Provide the (X, Y) coordinate of the cell's center where the given text is located.  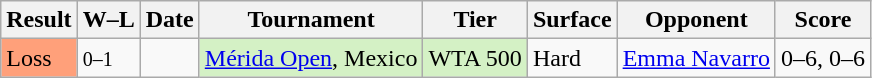
W–L (108, 20)
WTA 500 (475, 58)
Emma Navarro (696, 58)
Score (822, 20)
Tournament (311, 20)
Mérida Open, Mexico (311, 58)
Hard (572, 58)
Tier (475, 20)
Surface (572, 20)
0–6, 0–6 (822, 58)
Opponent (696, 20)
Result (39, 20)
Date (170, 20)
Loss (39, 58)
0–1 (108, 58)
